Provide the (X, Y) coordinate of the cell's center where the given text is located.  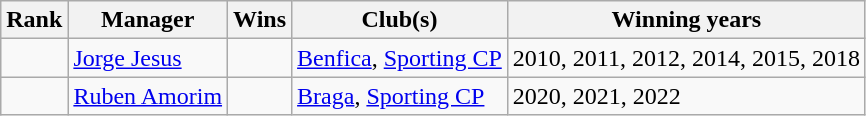
Winning years (686, 20)
Ruben Amorim (148, 96)
2010, 2011, 2012, 2014, 2015, 2018 (686, 58)
Benfica, Sporting CP (400, 58)
Wins (260, 20)
Club(s) (400, 20)
2020, 2021, 2022 (686, 96)
Braga, Sporting CP (400, 96)
Jorge Jesus (148, 58)
Manager (148, 20)
Rank (34, 20)
